Detect which cell encompasses the target text, then output its [x, y] center coordinate. 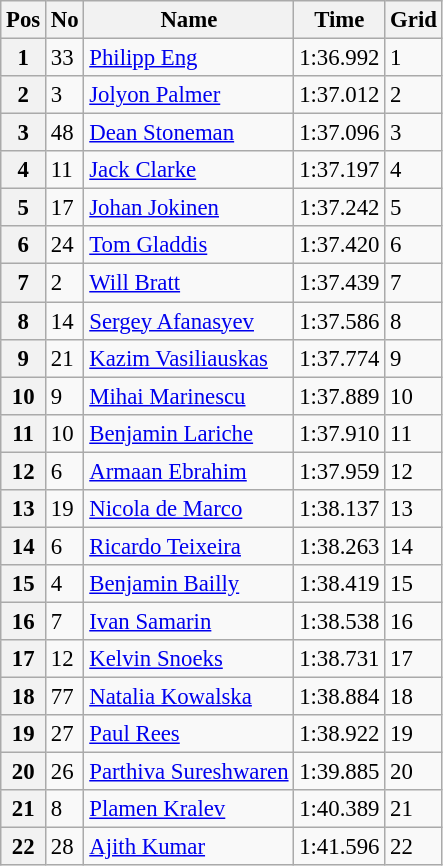
1:36.992 [340, 58]
Johan Jokinen [189, 208]
1:38.922 [340, 734]
Grid [414, 20]
Kazim Vasiliauskas [189, 358]
Tom Gladdis [189, 245]
Jack Clarke [189, 170]
33 [65, 58]
Ivan Samarin [189, 621]
1:38.263 [340, 546]
Pos [24, 20]
24 [65, 245]
1:41.596 [340, 847]
Mihai Marinescu [189, 396]
1:37.889 [340, 396]
48 [65, 133]
1:38.137 [340, 509]
Paul Rees [189, 734]
1:37.774 [340, 358]
1:38.884 [340, 697]
26 [65, 772]
1:38.731 [340, 659]
Ajith Kumar [189, 847]
1:37.959 [340, 471]
Armaan Ebrahim [189, 471]
Will Bratt [189, 283]
1:37.012 [340, 95]
1:37.439 [340, 283]
1:38.538 [340, 621]
Dean Stoneman [189, 133]
Benjamin Lariche [189, 433]
27 [65, 734]
Sergey Afanasyev [189, 321]
No [65, 20]
1:37.586 [340, 321]
Parthiva Sureshwaren [189, 772]
Name [189, 20]
28 [65, 847]
1:37.420 [340, 245]
1:38.419 [340, 584]
1:37.096 [340, 133]
Plamen Kralev [189, 809]
Ricardo Teixeira [189, 546]
Jolyon Palmer [189, 95]
1:40.389 [340, 809]
77 [65, 697]
Nicola de Marco [189, 509]
1:37.197 [340, 170]
1:37.910 [340, 433]
Kelvin Snoeks [189, 659]
Time [340, 20]
1:37.242 [340, 208]
Philipp Eng [189, 58]
Natalia Kowalska [189, 697]
Benjamin Bailly [189, 584]
1:39.885 [340, 772]
